Find where the given text appears and provide that cell's center as (X, Y) coordinate. 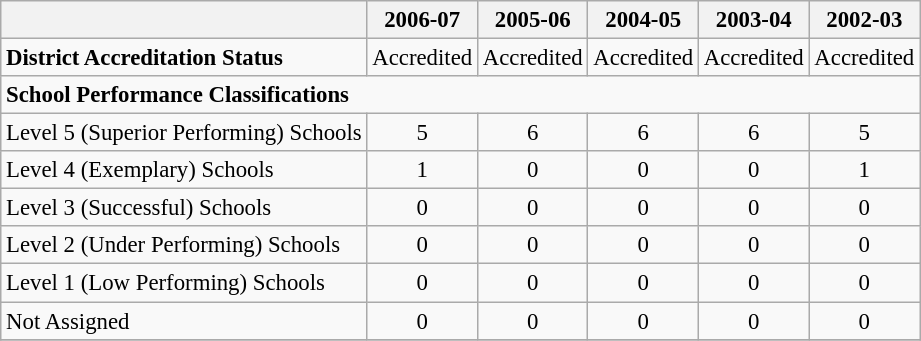
Level 2 (Under Performing) Schools (184, 245)
2005-06 (532, 20)
District Accreditation Status (184, 58)
Level 4 (Exemplary) Schools (184, 170)
2004-05 (644, 20)
2006-07 (422, 20)
Level 1 (Low Performing) Schools (184, 283)
Level 3 (Successful) Schools (184, 208)
Not Assigned (184, 321)
2003-04 (754, 20)
2002-03 (864, 20)
School Performance Classifications (460, 95)
Level 5 (Superior Performing) Schools (184, 133)
